Extract the (X, Y) coordinate from the center of the cell holding the provided text.  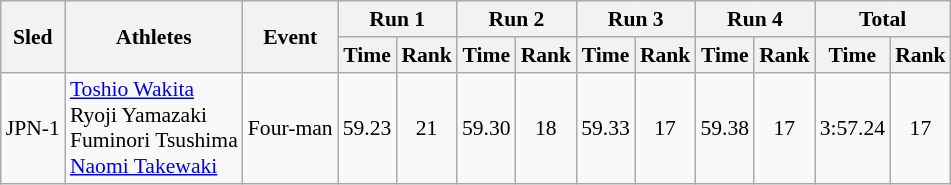
Event (290, 36)
Sled (33, 36)
Toshio WakitaRyoji YamazakiFuminori TsushimaNaomi Takewaki (154, 128)
Athletes (154, 36)
Four-man (290, 128)
21 (426, 128)
18 (546, 128)
Run 3 (636, 19)
Run 4 (754, 19)
59.23 (368, 128)
Run 1 (398, 19)
59.33 (606, 128)
Total (883, 19)
JPN-1 (33, 128)
3:57.24 (852, 128)
59.30 (486, 128)
59.38 (724, 128)
Run 2 (516, 19)
